For the text-containing cell, return its midpoint in [X, Y] coordinate format. 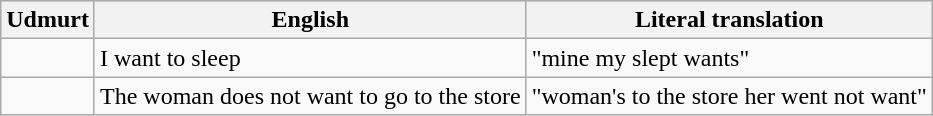
I want to sleep [310, 58]
Literal translation [729, 20]
"woman's to the store her went not want" [729, 96]
Udmurt [48, 20]
English [310, 20]
The woman does not want to go to the store [310, 96]
"mine my slept wants" [729, 58]
